Locate the cell with the specified text and output its (x, y) center coordinate. 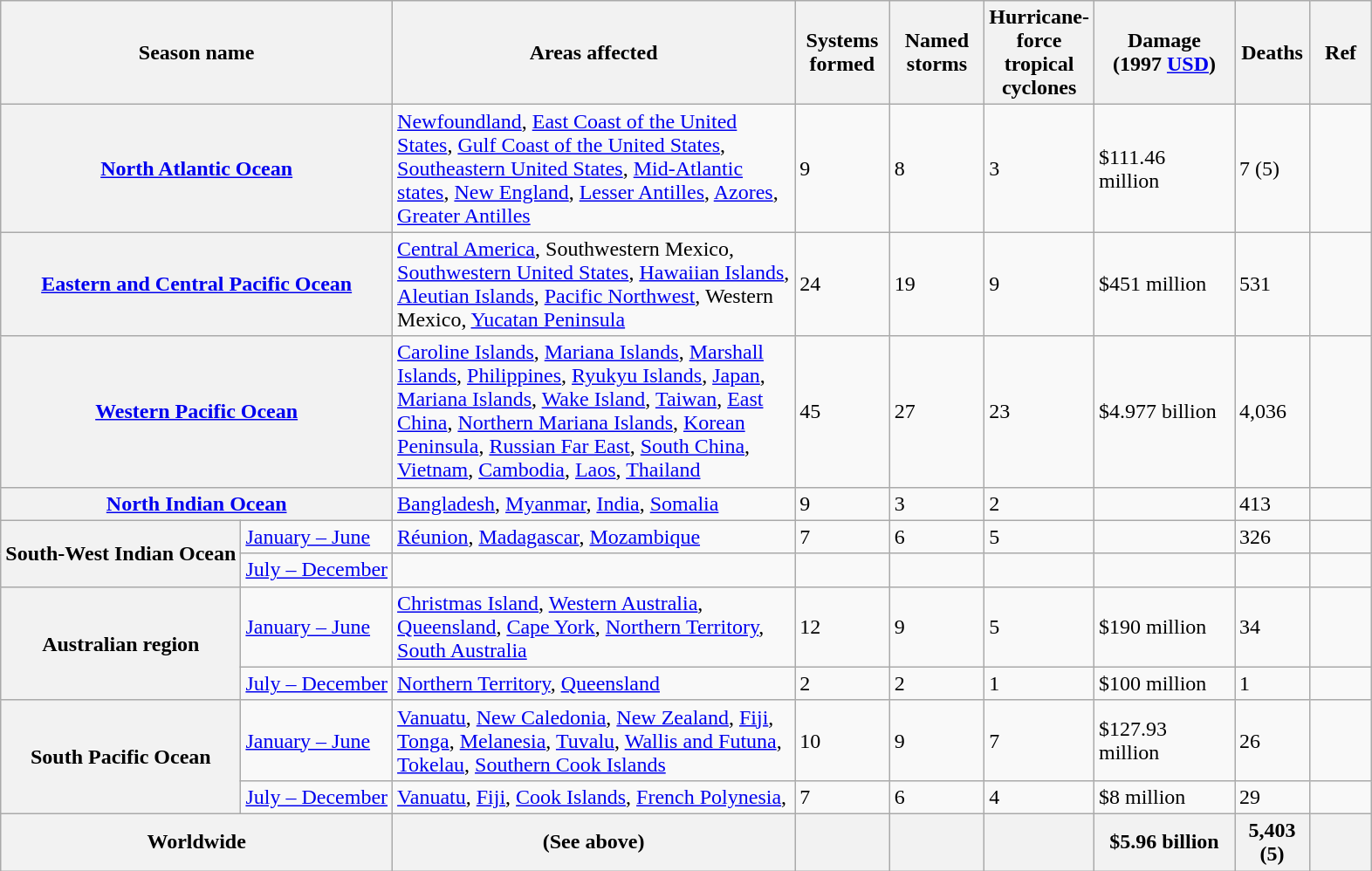
Réunion, Madagascar, Mozambique (593, 537)
Systems formed (843, 52)
$127.93 million (1164, 740)
8 (937, 168)
34 (1272, 627)
Areas affected (593, 52)
$451 million (1164, 285)
Deaths (1272, 52)
29 (1272, 797)
Named storms (937, 52)
Eastern and Central Pacific Ocean (197, 285)
South Pacific Ocean (120, 757)
(See above) (593, 841)
10 (843, 740)
19 (937, 285)
North Atlantic Ocean (197, 168)
5,403 (5) (1272, 841)
North Indian Ocean (197, 504)
Christmas Island, Western Australia, Queensland, Cape York, Northern Territory, South Australia (593, 627)
Bangladesh, Myanmar, India, Somalia (593, 504)
Ref (1341, 52)
23 (1039, 412)
12 (843, 627)
45 (843, 412)
$5.96 billion (1164, 841)
Damage(1997 USD) (1164, 52)
Vanuatu, Fiji, Cook Islands, French Polynesia, (593, 797)
Season name (197, 52)
$4.977 billion (1164, 412)
Northern Territory, Queensland (593, 683)
26 (1272, 740)
Hurricane-forcetropical cyclones (1039, 52)
$111.46 million (1164, 168)
531 (1272, 285)
7 (5) (1272, 168)
Worldwide (197, 841)
326 (1272, 537)
24 (843, 285)
4,036 (1272, 412)
413 (1272, 504)
27 (937, 412)
Western Pacific Ocean (197, 412)
$190 million (1164, 627)
$8 million (1164, 797)
$100 million (1164, 683)
Vanuatu, New Caledonia, New Zealand, Fiji, Tonga, Melanesia, Tuvalu, Wallis and Futuna, Tokelau, Southern Cook Islands (593, 740)
4 (1039, 797)
Australian region (120, 643)
South-West Indian Ocean (120, 553)
